Search for the cell housing the specified text and yield its [x, y] center coordinate. 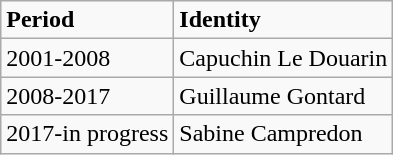
Period [88, 20]
Sabine Campredon [284, 134]
Guillaume Gontard [284, 96]
2001-2008 [88, 58]
Identity [284, 20]
2017-in progress [88, 134]
Capuchin Le Douarin [284, 58]
2008-2017 [88, 96]
